Return the [X, Y] coordinate for the center point of the cell that contains the specified text.  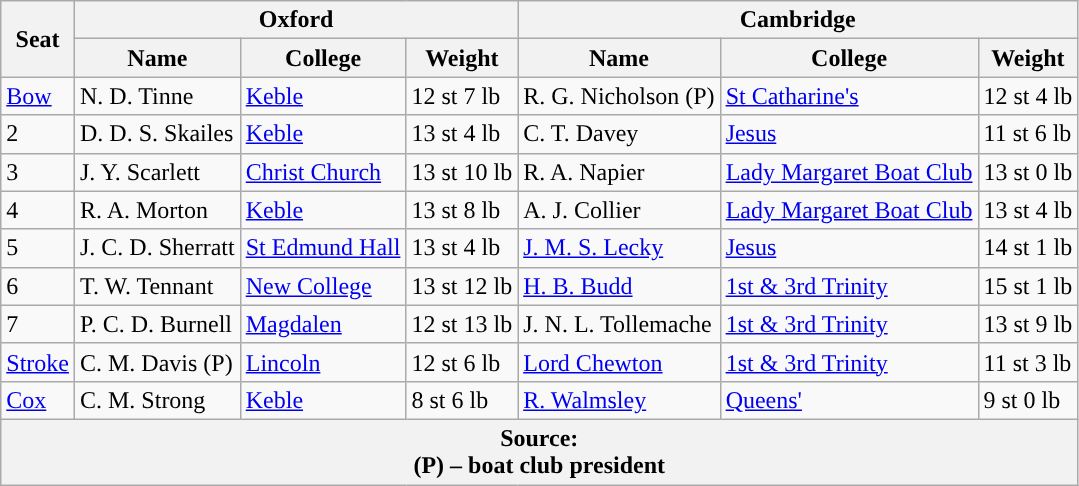
J. M. S. Lecky [619, 248]
J. C. D. Sherratt [157, 248]
P. C. D. Burnell [157, 324]
Oxford [296, 20]
5 [38, 248]
11 st 6 lb [1028, 134]
D. D. S. Skailes [157, 134]
12 st 6 lb [462, 362]
Lord Chewton [619, 362]
4 [38, 210]
15 st 1 lb [1028, 286]
12 st 7 lb [462, 96]
Stroke [38, 362]
C. M. Davis (P) [157, 362]
Christ Church [323, 172]
6 [38, 286]
J. Y. Scarlett [157, 172]
H. B. Budd [619, 286]
R. G. Nicholson (P) [619, 96]
13 st 12 lb [462, 286]
C. T. Davey [619, 134]
Cox [38, 400]
C. M. Strong [157, 400]
Lincoln [323, 362]
New College [323, 286]
R. Walmsley [619, 400]
St Catharine's [849, 96]
12 st 4 lb [1028, 96]
Queens' [849, 400]
11 st 3 lb [1028, 362]
R. A. Napier [619, 172]
9 st 0 lb [1028, 400]
13 st 10 lb [462, 172]
St Edmund Hall [323, 248]
Seat [38, 39]
12 st 13 lb [462, 324]
Magdalen [323, 324]
Cambridge [798, 20]
T. W. Tennant [157, 286]
7 [38, 324]
R. A. Morton [157, 210]
13 st 0 lb [1028, 172]
13 st 8 lb [462, 210]
J. N. L. Tollemache [619, 324]
N. D. Tinne [157, 96]
2 [38, 134]
3 [38, 172]
Bow [38, 96]
13 st 9 lb [1028, 324]
8 st 6 lb [462, 400]
A. J. Collier [619, 210]
14 st 1 lb [1028, 248]
Source:(P) – boat club president [540, 452]
